Locate the cell with the specified text and output its (x, y) center coordinate. 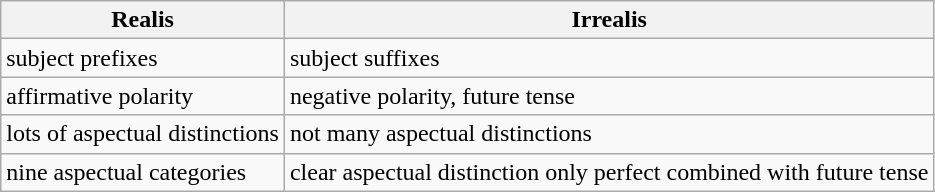
Realis (143, 20)
Irrealis (609, 20)
lots of aspectual distinctions (143, 134)
affirmative polarity (143, 96)
subject prefixes (143, 58)
not many aspectual distinctions (609, 134)
negative polarity, future tense (609, 96)
clear aspectual distinction only perfect combined with future tense (609, 172)
subject suffixes (609, 58)
nine aspectual categories (143, 172)
